Capture the cell that displays the provided text and extract its [X, Y] central coordinate. 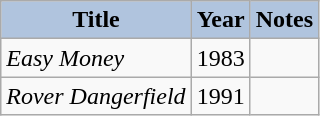
Title [96, 20]
Rover Dangerfield [96, 96]
Year [220, 20]
1991 [220, 96]
Easy Money [96, 58]
Notes [284, 20]
1983 [220, 58]
